Locate the cell with the specified text and output its (x, y) center coordinate. 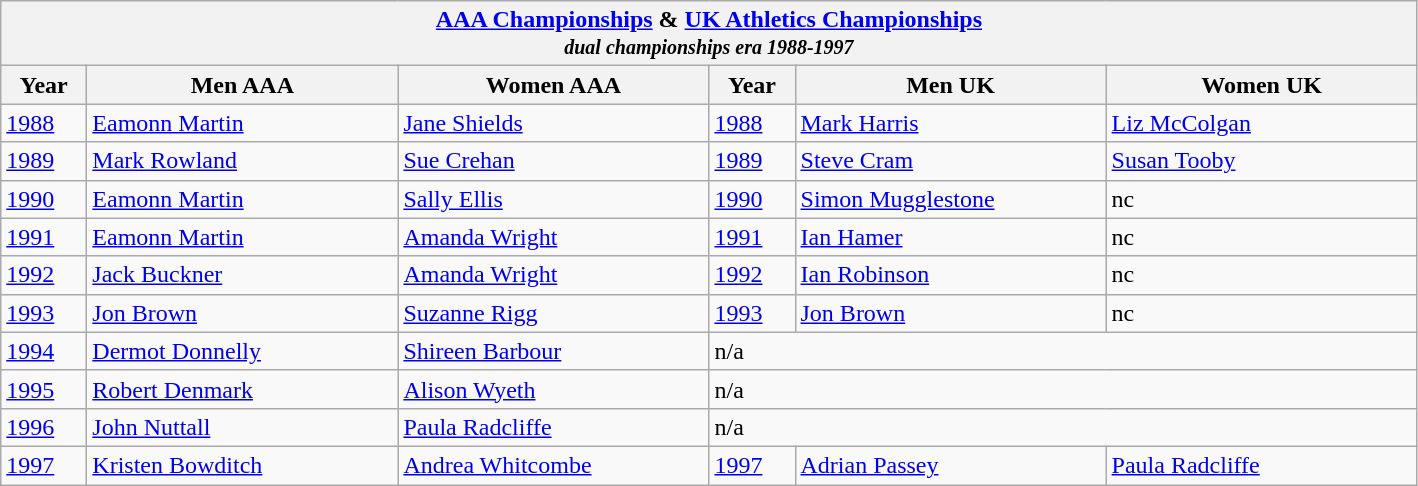
Andrea Whitcombe (554, 465)
John Nuttall (242, 427)
Adrian Passey (950, 465)
Mark Rowland (242, 161)
Shireen Barbour (554, 351)
1995 (44, 389)
Sue Crehan (554, 161)
Liz McColgan (1262, 123)
Robert Denmark (242, 389)
Sally Ellis (554, 199)
AAA Championships & UK Athletics Championshipsdual championships era 1988-1997 (709, 34)
Women UK (1262, 85)
Alison Wyeth (554, 389)
Ian Robinson (950, 275)
Men UK (950, 85)
Steve Cram (950, 161)
Ian Hamer (950, 237)
1994 (44, 351)
Jack Buckner (242, 275)
Jane Shields (554, 123)
Mark Harris (950, 123)
Dermot Donnelly (242, 351)
Men AAA (242, 85)
Susan Tooby (1262, 161)
1996 (44, 427)
Suzanne Rigg (554, 313)
Simon Mugglestone (950, 199)
Kristen Bowditch (242, 465)
Women AAA (554, 85)
